From the cell containing the given text, extract its center point as [X, Y] coordinate. 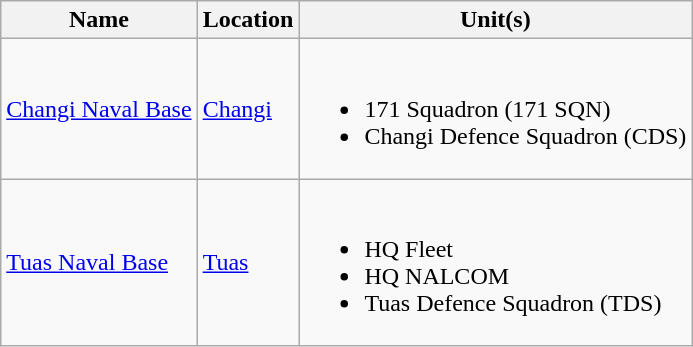
HQ FleetHQ NALCOMTuas Defence Squadron (TDS) [496, 262]
Changi Naval Base [99, 109]
Tuas Naval Base [99, 262]
Location [248, 20]
Unit(s) [496, 20]
Name [99, 20]
Tuas [248, 262]
Changi [248, 109]
171 Squadron (171 SQN)Changi Defence Squadron (CDS) [496, 109]
